Detect which cell encompasses the target text, then output its [x, y] center coordinate. 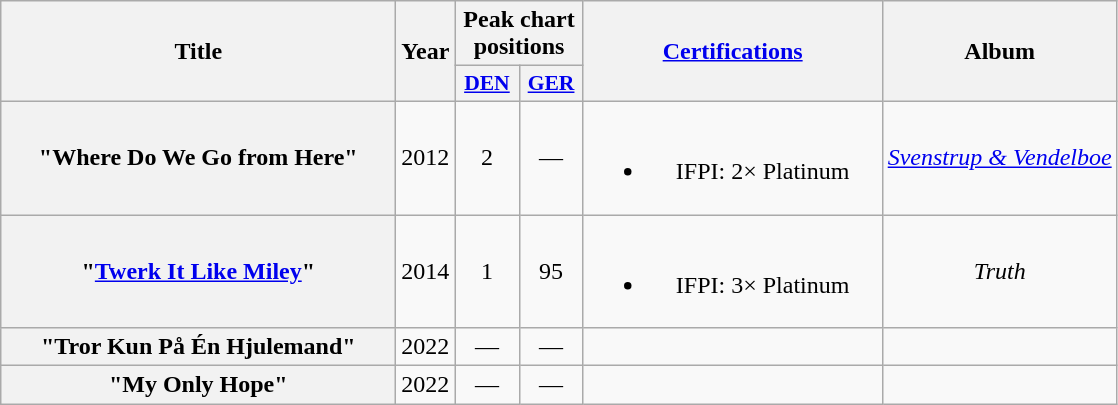
Year [426, 52]
IFPI: 3× Platinum [732, 270]
95 [551, 270]
2 [487, 158]
DEN [487, 84]
Svenstrup & Vendelboe [1000, 158]
Title [198, 52]
Certifications [732, 52]
Truth [1000, 270]
2012 [426, 158]
"Where Do We Go from Here" [198, 158]
1 [487, 270]
"Twerk It Like Miley" [198, 270]
GER [551, 84]
IFPI: 2× Platinum [732, 158]
Album [1000, 52]
2014 [426, 270]
"My Only Hope" [198, 385]
Peak chart positions [519, 34]
"Tror Kun På Én Hjulemand" [198, 347]
